Extract the [X, Y] coordinate from the center of the cell holding the provided text.  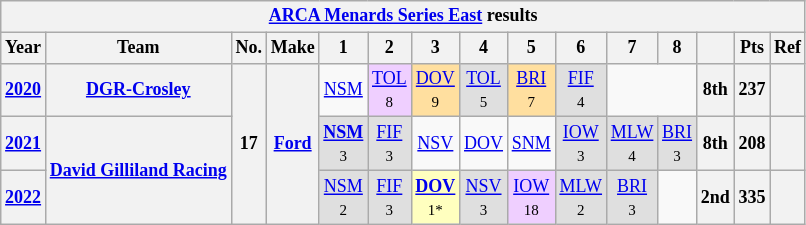
NSV3 [484, 197]
DOV9 [436, 90]
NSM3 [344, 144]
1 [344, 48]
6 [580, 48]
2021 [24, 144]
Ford [292, 144]
8 [678, 48]
IOW3 [580, 144]
4 [484, 48]
2022 [24, 197]
Year [24, 48]
DOV [484, 144]
Pts [752, 48]
Ref [788, 48]
Make [292, 48]
FIF4 [580, 90]
2020 [24, 90]
MLW4 [632, 144]
ARCA Menards Series East results [404, 16]
TOL5 [484, 90]
DGR-Crosley [138, 90]
David Gilliland Racing [138, 170]
SNM [531, 144]
7 [632, 48]
IOW18 [531, 197]
3 [436, 48]
TOL8 [390, 90]
335 [752, 197]
NSM [344, 90]
BRI7 [531, 90]
NSM2 [344, 197]
NSV [436, 144]
MLW2 [580, 197]
237 [752, 90]
2 [390, 48]
DOV1* [436, 197]
No. [248, 48]
208 [752, 144]
Team [138, 48]
2nd [715, 197]
5 [531, 48]
17 [248, 144]
